Return the (X, Y) coordinate for the center point of the cell that contains the specified text.  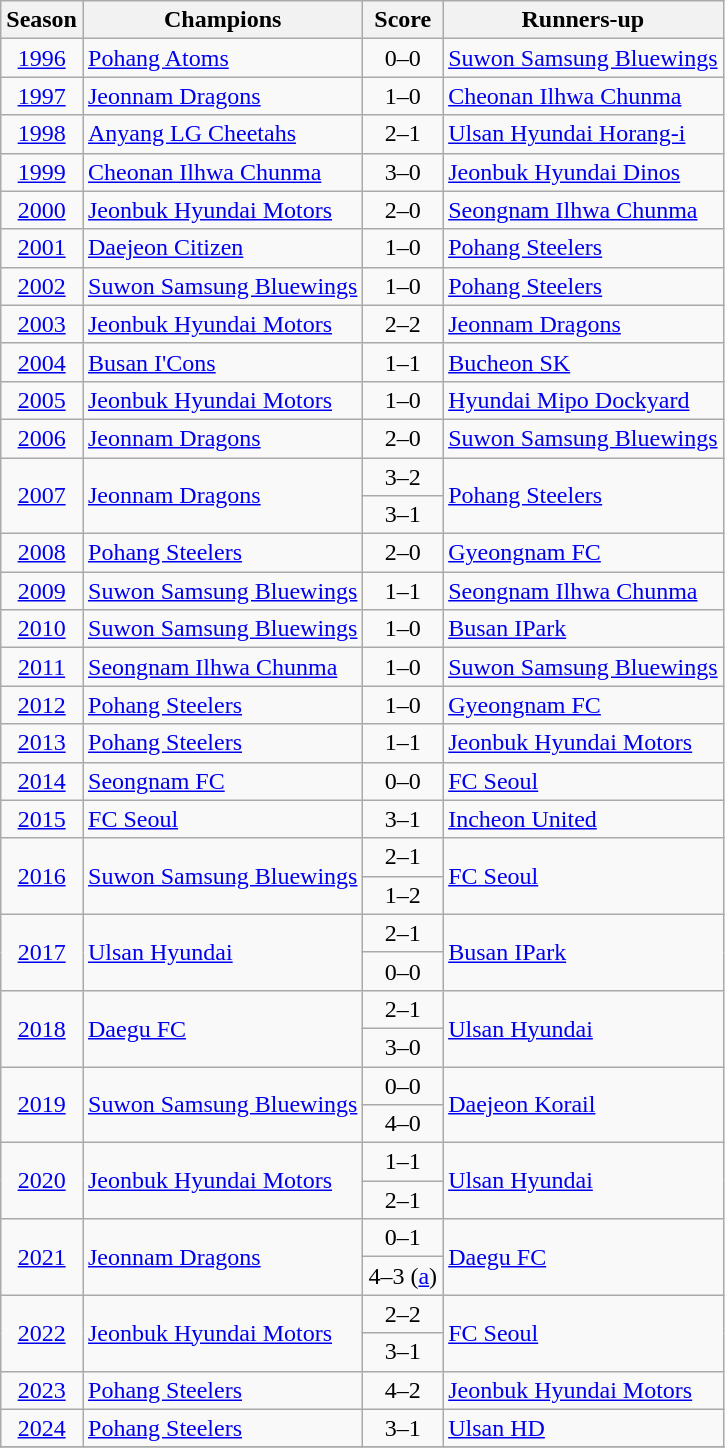
2011 (42, 667)
Busan I'Cons (222, 362)
2018 (42, 1028)
2012 (42, 705)
2008 (42, 553)
2003 (42, 324)
Champions (222, 20)
3–2 (403, 477)
2014 (42, 781)
2022 (42, 1333)
1999 (42, 172)
2005 (42, 400)
Season (42, 20)
2023 (42, 1390)
2024 (42, 1428)
2010 (42, 629)
2002 (42, 286)
2007 (42, 496)
Incheon United (583, 819)
2017 (42, 952)
2020 (42, 1181)
Score (403, 20)
Seongnam FC (222, 781)
Ulsan Hyundai Horang-i (583, 134)
Bucheon SK (583, 362)
1996 (42, 58)
Ulsan HD (583, 1428)
2006 (42, 438)
1998 (42, 134)
4–3 (a) (403, 1276)
2019 (42, 1104)
4–2 (403, 1390)
Anyang LG Cheetahs (222, 134)
2009 (42, 591)
2000 (42, 210)
4–0 (403, 1124)
0–1 (403, 1238)
2004 (42, 362)
Daejeon Citizen (222, 248)
Daejeon Korail (583, 1104)
1–2 (403, 895)
Pohang Atoms (222, 58)
2013 (42, 743)
2001 (42, 248)
Hyundai Mipo Dockyard (583, 400)
Runners-up (583, 20)
2016 (42, 876)
2021 (42, 1257)
Jeonbuk Hyundai Dinos (583, 172)
1997 (42, 96)
2015 (42, 819)
